Scan for the cell matching the given text and deliver its (X, Y) coordinate at center. 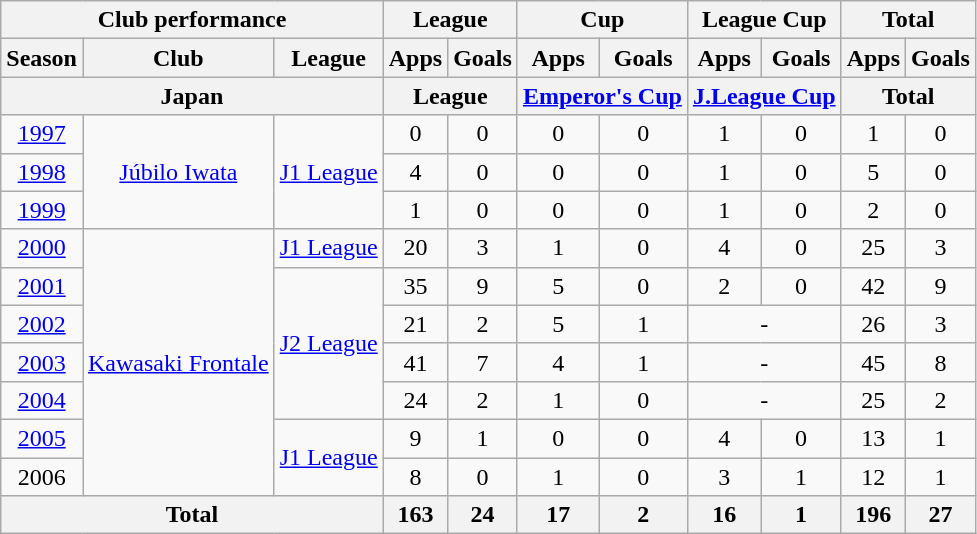
Kawasaki Frontale (178, 362)
17 (558, 515)
2000 (42, 248)
2002 (42, 324)
35 (415, 286)
21 (415, 324)
Cup (602, 20)
45 (873, 362)
2006 (42, 477)
2001 (42, 286)
1997 (42, 134)
42 (873, 286)
16 (724, 515)
Club (178, 58)
Júbilo Iwata (178, 172)
41 (415, 362)
Emperor's Cup (602, 96)
13 (873, 438)
2003 (42, 362)
163 (415, 515)
J.League Cup (764, 96)
20 (415, 248)
1999 (42, 210)
27 (941, 515)
J2 League (328, 343)
Japan (192, 96)
196 (873, 515)
2005 (42, 438)
Season (42, 58)
1998 (42, 172)
League Cup (764, 20)
7 (483, 362)
12 (873, 477)
Club performance (192, 20)
2004 (42, 400)
26 (873, 324)
